Identify which cell holds the provided text, then report its [x, y] central coordinate. 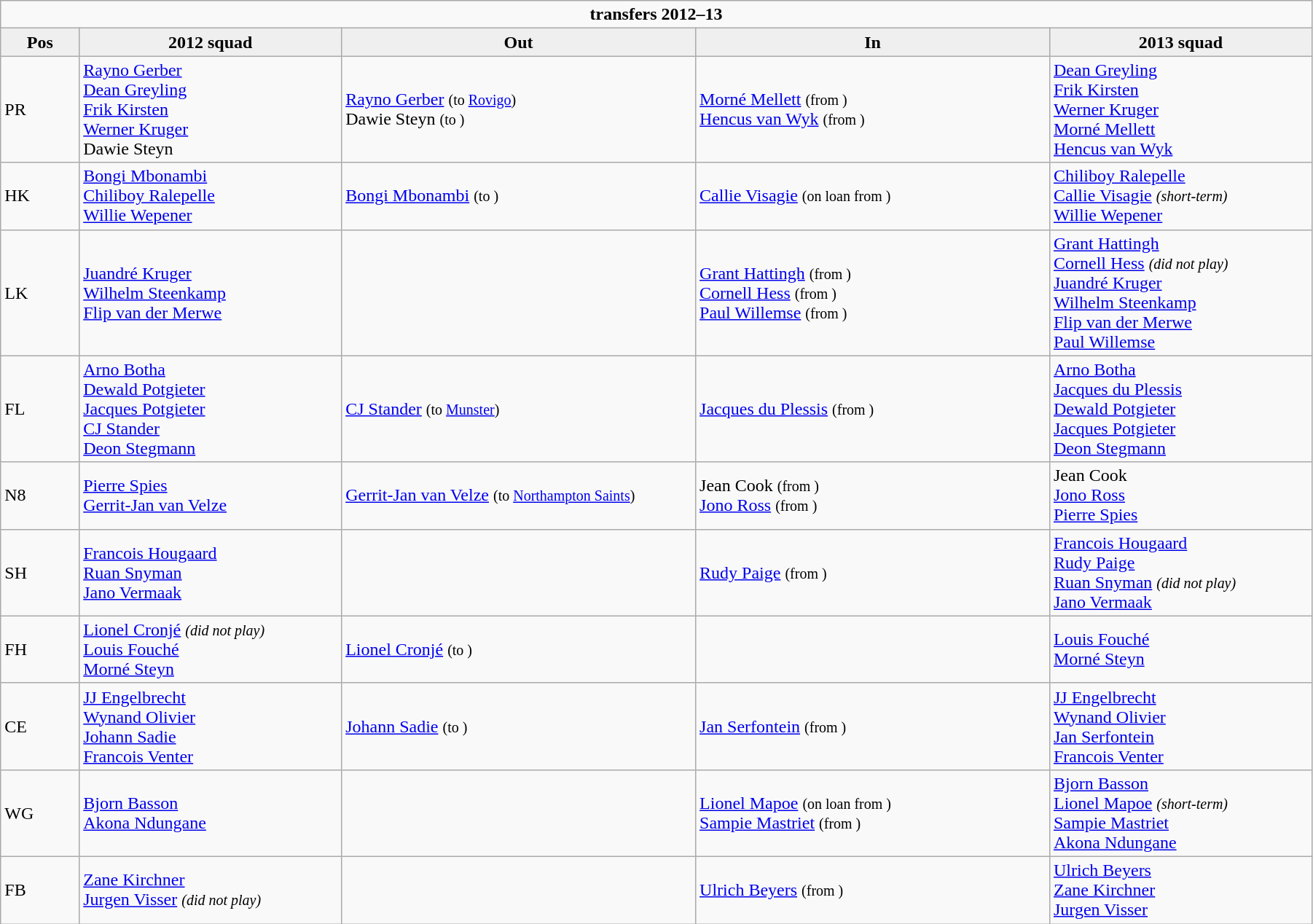
JJ EngelbrechtWynand OlivierJan SerfonteinFrancois Venter [1180, 726]
Lionel Mapoe (on loan from ) Sampie Mastriet (from ) [873, 813]
Jan Serfontein (from ) [873, 726]
CJ Stander (to Munster) [519, 409]
transfers 2012–13 [656, 15]
Ulrich BeyersZane KirchnerJurgen Visser [1180, 890]
WG [40, 813]
Morné Mellett (from ) Hencus van Wyk (from ) [873, 109]
Bongi Mbonambi (to ) [519, 196]
Gerrit-Jan van Velze (to Northampton Saints) [519, 496]
Bjorn BassonAkona Ndungane [211, 813]
FL [40, 409]
Jean Cook (from ) Jono Ross (from ) [873, 496]
Grant Hattingh (from ) Cornell Hess (from ) Paul Willemse (from ) [873, 293]
Rayno GerberDean GreylingFrik KirstenWerner KrugerDawie Steyn [211, 109]
Callie Visagie (on loan from ) [873, 196]
Grant HattinghCornell Hess (did not play)Juandré KrugerWilhelm SteenkampFlip van der MerwePaul Willemse [1180, 293]
FH [40, 649]
N8 [40, 496]
2013 squad [1180, 42]
Lionel Cronjé (to ) [519, 649]
Juandré KrugerWilhelm SteenkampFlip van der Merwe [211, 293]
JJ EngelbrechtWynand OlivierJohann SadieFrancois Venter [211, 726]
Arno BothaDewald PotgieterJacques PotgieterCJ StanderDeon Stegmann [211, 409]
Jacques du Plessis (from ) [873, 409]
LK [40, 293]
Dean GreylingFrik KirstenWerner KrugerMorné MellettHencus van Wyk [1180, 109]
CE [40, 726]
Louis FouchéMorné Steyn [1180, 649]
Francois HougaardRudy PaigeRuan Snyman (did not play)Jano Vermaak [1180, 573]
Bjorn BassonLionel Mapoe (short-term)Sampie MastrietAkona Ndungane [1180, 813]
Arno BothaJacques du PlessisDewald PotgieterJacques PotgieterDeon Stegmann [1180, 409]
In [873, 42]
HK [40, 196]
SH [40, 573]
Zane KirchnerJurgen Visser (did not play) [211, 890]
Out [519, 42]
Pos [40, 42]
Francois HougaardRuan SnymanJano Vermaak [211, 573]
Rudy Paige (from ) [873, 573]
2012 squad [211, 42]
Ulrich Beyers (from ) [873, 890]
FB [40, 890]
Pierre SpiesGerrit-Jan van Velze [211, 496]
Rayno Gerber (to Rovigo) Dawie Steyn (to ) [519, 109]
Chiliboy RalepelleCallie Visagie (short-term)Willie Wepener [1180, 196]
Lionel Cronjé (did not play)Louis FouchéMorné Steyn [211, 649]
Jean CookJono RossPierre Spies [1180, 496]
Johann Sadie (to ) [519, 726]
PR [40, 109]
Bongi MbonambiChiliboy RalepelleWillie Wepener [211, 196]
